Search for the cell housing the specified text and yield its [X, Y] center coordinate. 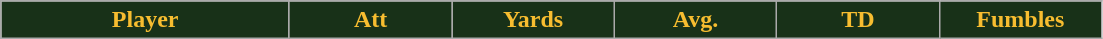
Att [370, 20]
Yards [533, 20]
Avg. [695, 20]
Player [146, 20]
Fumbles [1020, 20]
TD [858, 20]
